Extract the (x, y) coordinate from the center of the cell holding the provided text.  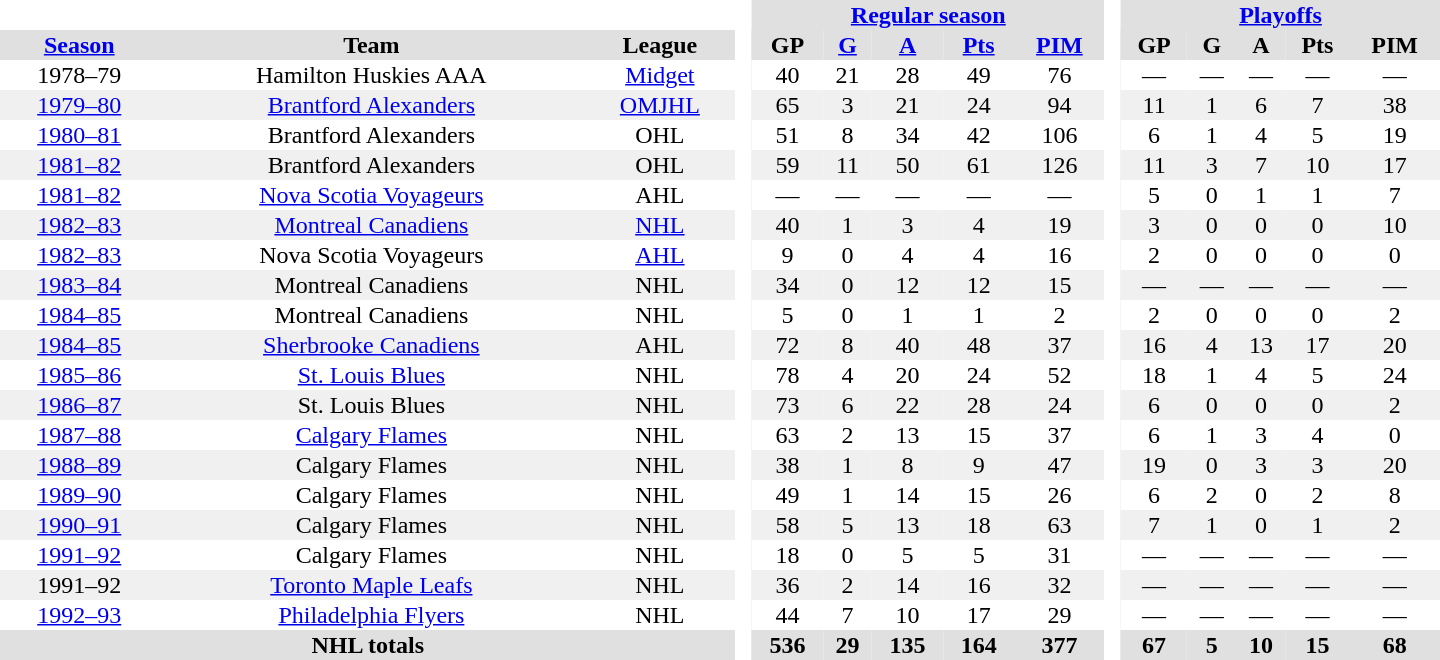
50 (908, 165)
Hamilton Huskies AAA (372, 75)
76 (1059, 75)
1988–89 (80, 465)
NHL totals (368, 645)
47 (1059, 465)
1986–87 (80, 405)
106 (1059, 135)
Season (80, 45)
1980–81 (80, 135)
1990–91 (80, 525)
51 (788, 135)
94 (1059, 105)
78 (788, 375)
Toronto Maple Leafs (372, 585)
OMJHL (660, 105)
22 (908, 405)
32 (1059, 585)
Playoffs (1280, 15)
1983–84 (80, 285)
126 (1059, 165)
377 (1059, 645)
1978–79 (80, 75)
31 (1059, 555)
League (660, 45)
135 (908, 645)
Sherbrooke Canadiens (372, 345)
Regular season (928, 15)
44 (788, 615)
1992–93 (80, 615)
52 (1059, 375)
42 (978, 135)
536 (788, 645)
36 (788, 585)
1989–90 (80, 495)
1979–80 (80, 105)
Team (372, 45)
48 (978, 345)
164 (978, 645)
26 (1059, 495)
61 (978, 165)
65 (788, 105)
58 (788, 525)
67 (1154, 645)
68 (1394, 645)
1985–86 (80, 375)
Philadelphia Flyers (372, 615)
Midget (660, 75)
59 (788, 165)
73 (788, 405)
1987–88 (80, 435)
72 (788, 345)
